Determine the (x, y) coordinate at the center of the cell enclosing the given text.  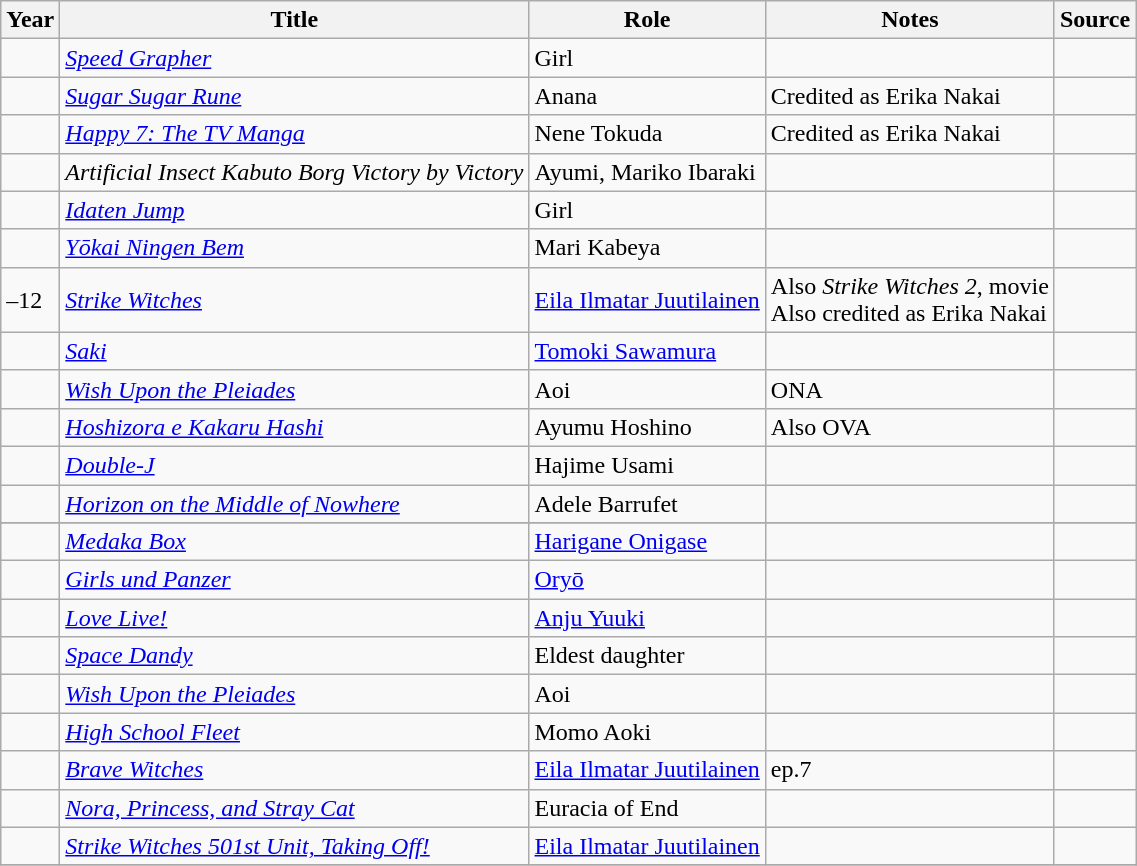
Brave Witches (294, 770)
Harigane Onigase (647, 542)
–12 (30, 300)
Yōkai Ningen Bem (294, 248)
Double-J (294, 465)
Happy 7: The TV Manga (294, 134)
Title (294, 20)
Momo Aoki (647, 732)
Oryō (647, 580)
Adele Barrufet (647, 503)
Medaka Box (294, 542)
High School Fleet (294, 732)
ep.7 (910, 770)
Anju Yuuki (647, 618)
Eldest daughter (647, 656)
Speed Grapher (294, 58)
Also Strike Witches 2, movieAlso credited as Erika Nakai (910, 300)
Euracia of End (647, 808)
Saki (294, 351)
Strike Witches (294, 300)
Role (647, 20)
Year (30, 20)
Source (1094, 20)
Nene Tokuda (647, 134)
Girls und Panzer (294, 580)
Also OVA (910, 427)
Space Dandy (294, 656)
Notes (910, 20)
Horizon on the Middle of Nowhere (294, 503)
Sugar Sugar Rune (294, 96)
ONA (910, 389)
Idaten Jump (294, 210)
Love Live! (294, 618)
Hajime Usami (647, 465)
Artificial Insect Kabuto Borg Victory by Victory (294, 172)
Strike Witches 501st Unit, Taking Off! (294, 846)
Nora, Princess, and Stray Cat (294, 808)
Hoshizora e Kakaru Hashi (294, 427)
Ayumi, Mariko Ibaraki (647, 172)
Tomoki Sawamura (647, 351)
Anana (647, 96)
Ayumu Hoshino (647, 427)
Mari Kabeya (647, 248)
